Detect which cell encompasses the target text, then output its [x, y] center coordinate. 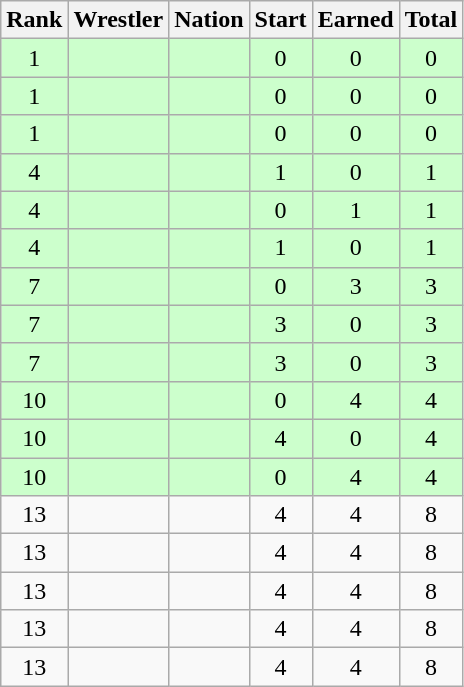
Start [280, 20]
Nation [209, 20]
Rank [34, 20]
Earned [356, 20]
Wrestler [118, 20]
Total [431, 20]
